For the text-containing cell, return its midpoint in (X, Y) coordinate format. 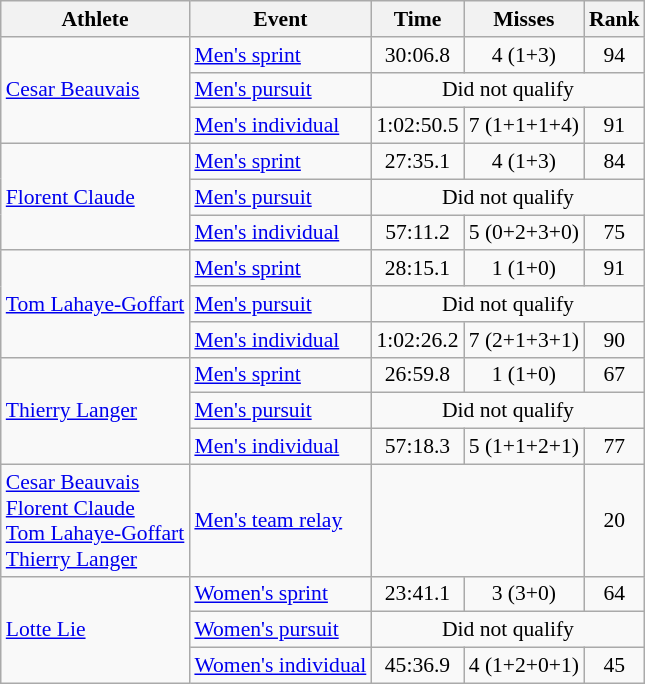
7 (1+1+1+4) (524, 126)
Cesar Beauvais (96, 90)
45:36.9 (417, 666)
23:41.1 (417, 594)
7 (2+1+3+1) (524, 340)
Lotte Lie (96, 630)
67 (614, 375)
1:02:50.5 (417, 126)
90 (614, 340)
84 (614, 162)
Athlete (96, 19)
26:59.8 (417, 375)
Event (280, 19)
30:06.8 (417, 55)
Women's individual (280, 666)
5 (1+1+2+1) (524, 447)
77 (614, 447)
Time (417, 19)
57:11.2 (417, 233)
1:02:26.2 (417, 340)
75 (614, 233)
Misses (524, 19)
20 (614, 520)
3 (3+0) (524, 594)
Tom Lahaye-Goffart (96, 304)
57:18.3 (417, 447)
Men's team relay (280, 520)
28:15.1 (417, 269)
45 (614, 666)
Cesar BeauvaisFlorent ClaudeTom Lahaye-GoffartThierry Langer (96, 520)
Florent Claude (96, 198)
Thierry Langer (96, 410)
Women's sprint (280, 594)
64 (614, 594)
94 (614, 55)
Rank (614, 19)
4 (1+2+0+1) (524, 666)
27:35.1 (417, 162)
5 (0+2+3+0) (524, 233)
Women's pursuit (280, 630)
